Return the [x, y] coordinate for the center point of the cell that contains the specified text.  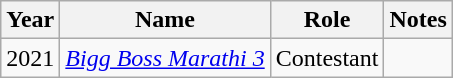
Contestant [327, 58]
Year [30, 20]
2021 [30, 58]
Notes [418, 20]
Name [165, 20]
Role [327, 20]
Bigg Boss Marathi 3 [165, 58]
